For the text-containing cell, return its midpoint in [X, Y] coordinate format. 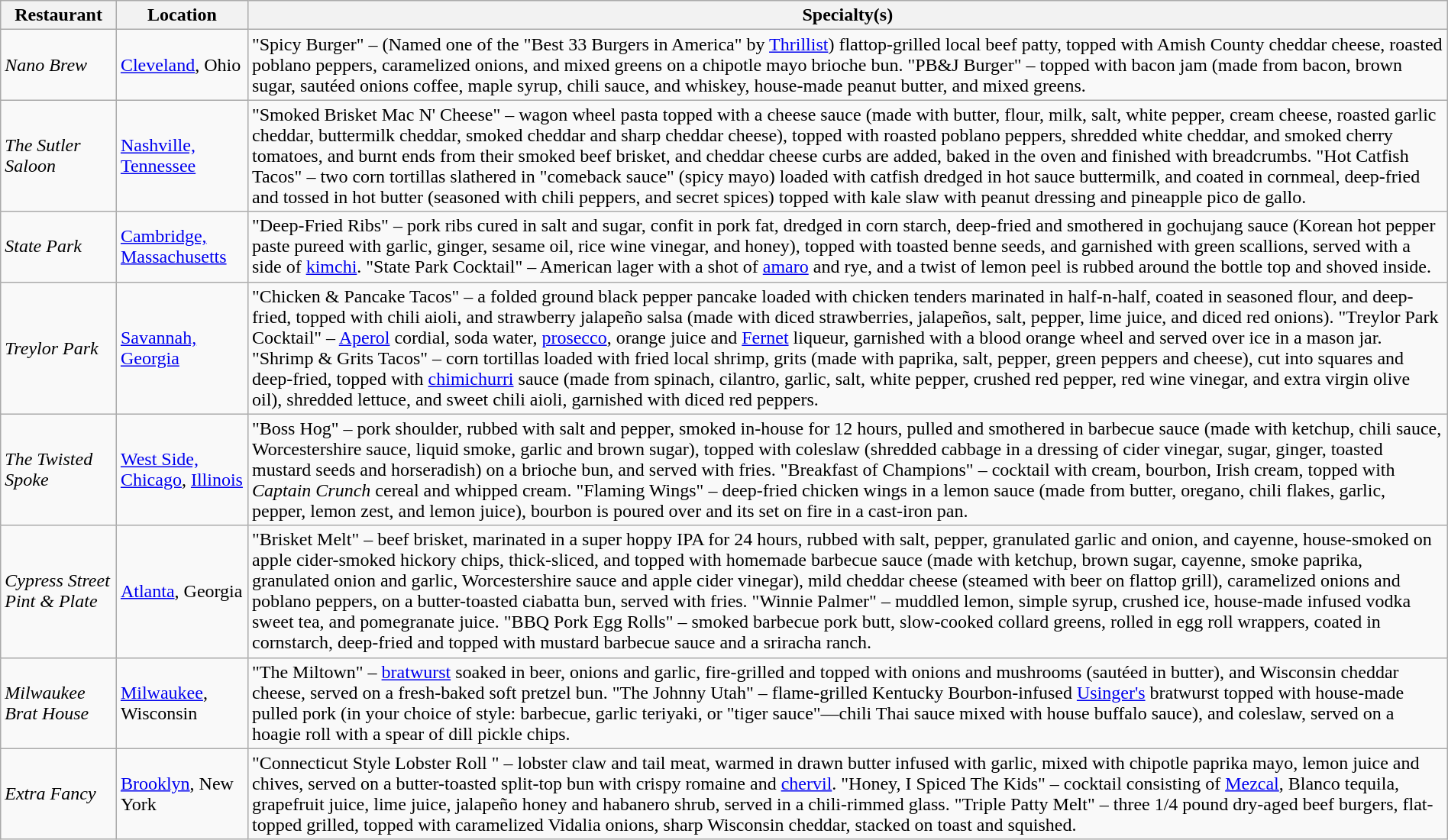
The Twisted Spoke [59, 470]
Cambridge, Massachusetts [182, 247]
Milwaukee, Wisconsin [182, 703]
Specialty(s) [848, 15]
Treylor Park [59, 348]
Restaurant [59, 15]
Cleveland, Ohio [182, 65]
Atlanta, Georgia [182, 591]
Cypress Street Pint & Plate [59, 591]
Nashville, Tennessee [182, 156]
West Side, Chicago, Illinois [182, 470]
Milwaukee Brat House [59, 703]
Extra Fancy [59, 794]
Nano Brew [59, 65]
Brooklyn, New York [182, 794]
Location [182, 15]
The Sutler Saloon [59, 156]
State Park [59, 247]
Savannah, Georgia [182, 348]
